Extract the [X, Y] coordinate from the center of the cell holding the provided text.  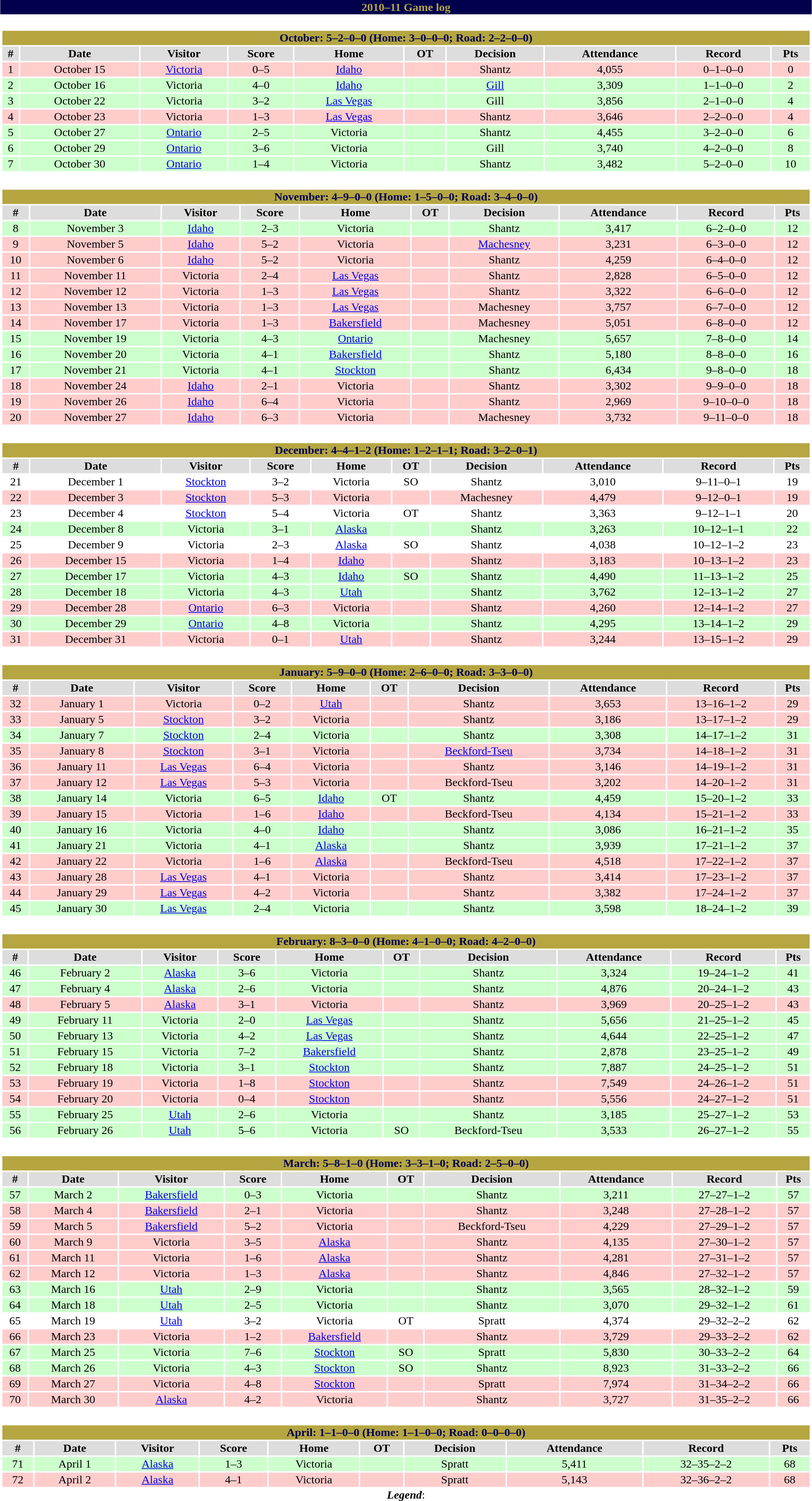
4,134 [608, 814]
3,533 [614, 1131]
3,417 [618, 229]
October 15 [80, 69]
2–1–0–0 [723, 101]
3,762 [603, 592]
0–1–0–0 [723, 69]
April: 1–1–0–0 (Home: 1–1–0–0; Road: 0–0–0–0) [406, 1432]
March 30 [73, 1400]
50 [15, 1036]
5,830 [616, 1352]
14–19–1–2 [721, 767]
1–1–0–0 [723, 85]
1–2 [253, 1337]
March 23 [73, 1337]
3,565 [616, 1289]
9–12–0–1 [718, 498]
January 29 [82, 893]
3,740 [610, 148]
4,876 [614, 988]
15 [15, 338]
January: 5–9–0–0 (Home: 2–6–0–0; Road: 3–3–0–0) [406, 672]
13 [15, 307]
December 17 [95, 576]
5 [10, 132]
January 21 [82, 845]
20–24–1–2 [723, 988]
October 23 [80, 117]
60 [15, 1242]
3,010 [603, 482]
January 8 [82, 751]
January 30 [82, 908]
4,055 [610, 69]
32–35–2–2 [706, 1464]
8,923 [616, 1368]
31–34–2–2 [724, 1384]
November: 4–9–0–0 (Home: 1–5–0–0; Road: 3–4–0–0) [406, 197]
4,846 [616, 1274]
30–33–2–2 [724, 1352]
3,231 [618, 244]
14–20–1–2 [721, 782]
14–18–1–2 [721, 751]
9–10–0–0 [726, 401]
November 3 [95, 229]
March 11 [73, 1258]
3,186 [608, 719]
5,143 [574, 1480]
March: 5–8–1–0 (Home: 3–3–1–0; Road: 2–5–0–0) [406, 1163]
12–14–1–2 [718, 608]
March 9 [73, 1242]
March 25 [73, 1352]
3,202 [608, 782]
October 30 [80, 164]
63 [15, 1289]
December 31 [95, 639]
February 5 [85, 1005]
3,302 [618, 386]
31–33–2–2 [724, 1368]
November 26 [95, 401]
65 [15, 1321]
10–12–1–1 [718, 529]
5,180 [618, 355]
3,757 [618, 307]
32–36–2–2 [706, 1480]
January 15 [82, 814]
January 14 [82, 798]
69 [15, 1384]
15–20–1–2 [721, 798]
4–2–0–0 [723, 148]
6–7–0–0 [726, 307]
4,479 [603, 498]
November 27 [95, 418]
January 22 [82, 861]
3–5 [253, 1242]
23–25–1–2 [723, 1051]
February 15 [85, 1051]
February 2 [85, 973]
March 12 [73, 1274]
7,974 [616, 1384]
2010–11 Game log [406, 7]
11–13–1–2 [718, 576]
2,969 [618, 401]
34 [15, 735]
9–8–0–0 [726, 370]
3,324 [614, 973]
3,183 [603, 561]
7–6 [253, 1352]
71 [18, 1464]
January 1 [82, 704]
4,459 [608, 798]
March 5 [73, 1226]
11 [15, 275]
February 13 [85, 1036]
3–2–0–0 [723, 132]
December 3 [95, 498]
4,295 [603, 624]
December 1 [95, 482]
3,211 [616, 1195]
17–22–1–2 [721, 861]
October 27 [80, 132]
9–11–0–0 [726, 418]
December 9 [95, 545]
58 [15, 1211]
52 [15, 1068]
36 [15, 767]
October: 5–2–0–0 (Home: 3–0–0–0; Road: 2–2–0–0) [406, 38]
13–14–1–2 [718, 624]
3,185 [614, 1114]
4,490 [603, 576]
December 28 [95, 608]
0–2 [262, 704]
3,729 [616, 1337]
December 15 [95, 561]
6,434 [618, 370]
November 20 [95, 355]
3,727 [616, 1400]
4,229 [616, 1226]
October 16 [80, 85]
5,657 [618, 338]
0–4 [247, 1099]
21–25–1–2 [723, 1020]
7,887 [614, 1068]
28 [16, 592]
27–32–1–2 [724, 1274]
3,248 [616, 1211]
6–5–0–0 [726, 275]
October 29 [80, 148]
February 11 [85, 1020]
March 26 [73, 1368]
March 18 [73, 1305]
24 [16, 529]
November 5 [95, 244]
29–32–1–2 [724, 1305]
January 7 [82, 735]
46 [15, 973]
3,322 [618, 292]
3,363 [603, 513]
3,086 [608, 830]
14–17–1–2 [721, 735]
27–31–1–2 [724, 1258]
30 [16, 624]
0–3 [253, 1195]
November 13 [95, 307]
0–1 [281, 639]
December 18 [95, 592]
17 [15, 370]
3,646 [610, 117]
3,070 [616, 1305]
20–25–1–2 [723, 1005]
December: 4–4–1–2 (Home: 1–2–1–1; Road: 3–2–0–1) [406, 450]
March 27 [73, 1384]
27–29–1–2 [724, 1226]
13–17–1–2 [721, 719]
5,411 [574, 1464]
9–9–0–0 [726, 386]
3,969 [614, 1005]
3,856 [610, 101]
27–27–1–2 [724, 1195]
November 12 [95, 292]
4,259 [618, 260]
January 28 [82, 877]
December 29 [95, 624]
15–21–1–2 [721, 814]
9–12–1–1 [718, 513]
3,939 [608, 845]
November 17 [95, 323]
February 4 [85, 988]
March 19 [73, 1321]
4,260 [603, 608]
April 2 [74, 1480]
7–2 [247, 1051]
8–8–0–0 [726, 355]
3,414 [608, 877]
32 [15, 704]
13–15–1–2 [718, 639]
2–0 [247, 1020]
42 [15, 861]
2–9 [253, 1289]
38 [15, 798]
3,146 [608, 767]
3,309 [610, 85]
54 [15, 1099]
3,263 [603, 529]
December 8 [95, 529]
5,051 [618, 323]
March 16 [73, 1289]
4,644 [614, 1036]
3,308 [608, 735]
26 [16, 561]
67 [15, 1352]
6–8–0–0 [726, 323]
24–25–1–2 [723, 1068]
4,455 [610, 132]
17–23–1–2 [721, 877]
9 [15, 244]
28–32–1–2 [724, 1289]
0–5 [260, 69]
4,374 [616, 1321]
48 [15, 1005]
7–8–0–0 [726, 338]
22–25–1–2 [723, 1036]
February 20 [85, 1099]
5,656 [614, 1020]
31–35–2–2 [724, 1400]
November 6 [95, 260]
January 11 [82, 767]
27–28–1–2 [724, 1211]
7,549 [614, 1083]
16–21–1–2 [721, 830]
72 [18, 1480]
7 [10, 164]
18–24–1–2 [721, 908]
January 16 [82, 830]
6–5 [262, 798]
29–32–2–2 [724, 1321]
3,482 [610, 164]
December 4 [95, 513]
17–21–1–2 [721, 845]
November 21 [95, 370]
10–13–1–2 [718, 561]
3,734 [608, 751]
April 1 [74, 1464]
3,598 [608, 908]
4,518 [608, 861]
3 [10, 101]
24–26–1–2 [723, 1083]
44 [15, 893]
56 [15, 1131]
February 26 [85, 1131]
November 24 [95, 386]
21 [16, 482]
November 19 [95, 338]
9–11–0–1 [718, 482]
February 18 [85, 1068]
4,135 [616, 1242]
November 11 [95, 275]
2,878 [614, 1051]
13–16–1–2 [721, 704]
6–6–0–0 [726, 292]
6–4–0–0 [726, 260]
10–12–1–2 [718, 545]
24–27–1–2 [723, 1099]
27–30–1–2 [724, 1242]
17–24–1–2 [721, 893]
40 [15, 830]
6–2–0–0 [726, 229]
5–4 [281, 513]
January 5 [82, 719]
February 25 [85, 1114]
29–33–2–2 [724, 1337]
19–24–1–2 [723, 973]
25–27–1–2 [723, 1114]
February 19 [85, 1083]
March 4 [73, 1211]
March 2 [73, 1195]
3,382 [608, 893]
0 [790, 69]
3,653 [608, 704]
1–8 [247, 1083]
26–27–1–2 [723, 1131]
5,556 [614, 1099]
2,828 [618, 275]
70 [15, 1400]
1 [10, 69]
4,038 [603, 545]
January 12 [82, 782]
6–3–0–0 [726, 244]
3,244 [603, 639]
5–6 [247, 1131]
4,281 [616, 1258]
February: 8–3–0–0 (Home: 4–1–0–0; Road: 4–2–0–0) [406, 942]
12–13–1–2 [718, 592]
October 22 [80, 101]
3,732 [618, 418]
5–2–0–0 [723, 164]
2–2–0–0 [723, 117]
